Search for the cell housing the specified text and yield its [x, y] center coordinate. 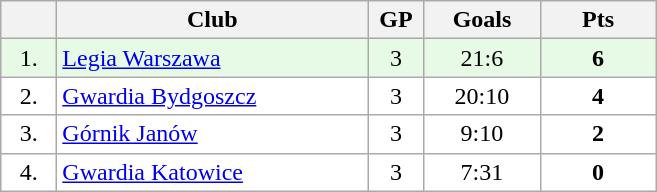
2. [29, 96]
Górnik Janów [212, 134]
21:6 [482, 58]
Legia Warszawa [212, 58]
Club [212, 20]
2 [598, 134]
20:10 [482, 96]
7:31 [482, 172]
Gwardia Bydgoszcz [212, 96]
1. [29, 58]
0 [598, 172]
3. [29, 134]
9:10 [482, 134]
GP [396, 20]
6 [598, 58]
Gwardia Katowice [212, 172]
Pts [598, 20]
4 [598, 96]
Goals [482, 20]
4. [29, 172]
